Identify which cell holds the provided text, then report its [X, Y] central coordinate. 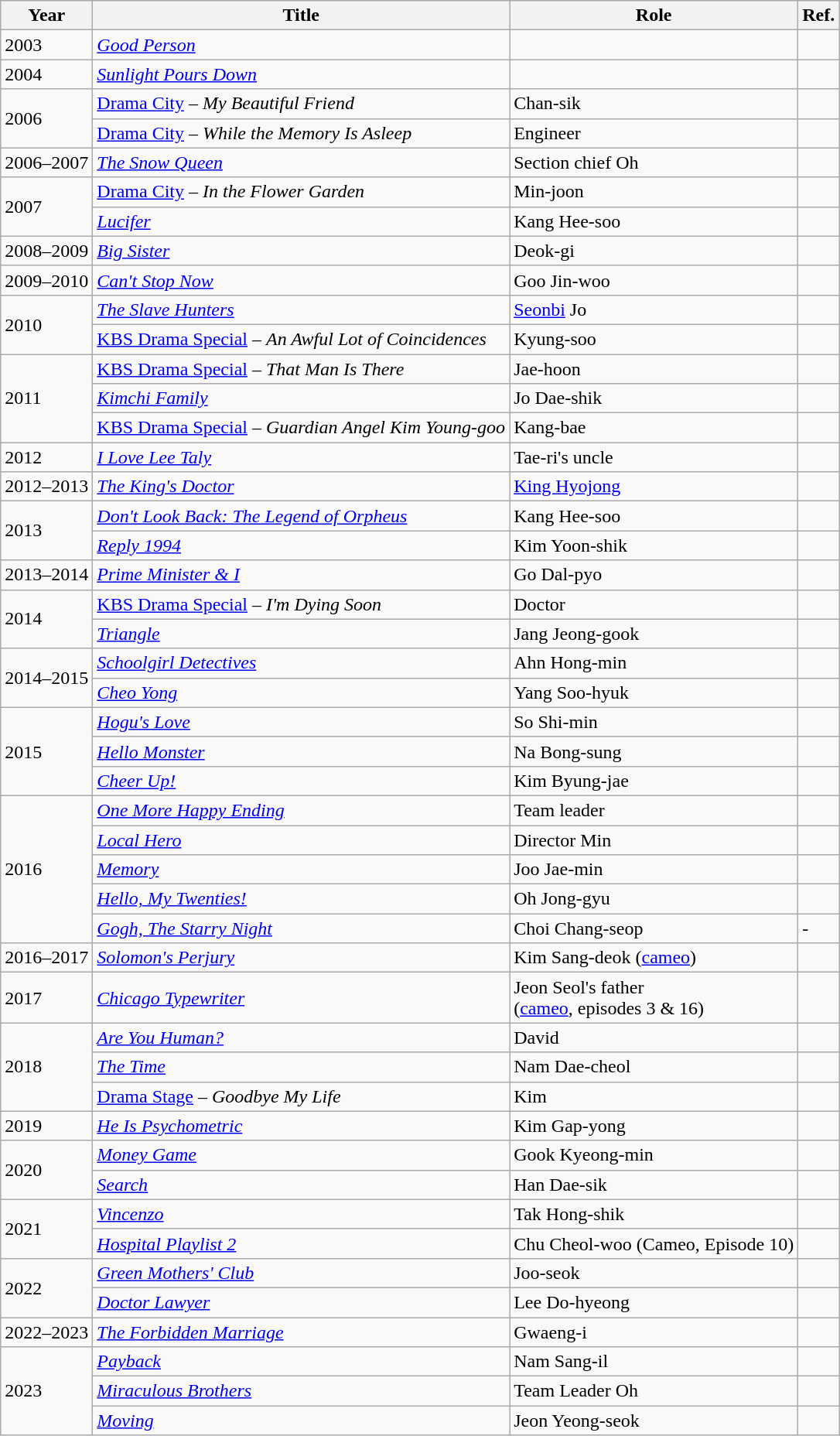
Search [302, 1185]
Hogu's Love [302, 722]
2013–2014 [46, 575]
Schoolgirl Detectives [302, 663]
Memory [302, 870]
The Forbidden Marriage [302, 1332]
Cheo Yong [302, 692]
2016 [46, 869]
Engineer [654, 133]
Tak Hong-shik [654, 1214]
Miraculous Brothers [302, 1391]
Are You Human? [302, 1038]
Hospital Playlist 2 [302, 1243]
Cheer Up! [302, 781]
2023 [46, 1391]
Chicago Typewriter [302, 998]
Section chief Oh [654, 162]
KBS Drama Special – Guardian Angel Kim Young-goo [302, 428]
Gwaeng-i [654, 1332]
The Snow Queen [302, 162]
Drama City – My Beautiful Friend [302, 104]
Seonbi Jo [654, 309]
Green Mothers' Club [302, 1273]
Chan-sik [654, 104]
Kim Gap-yong [654, 1126]
KBS Drama Special – I'm Dying Soon [302, 604]
2010 [46, 324]
Role [654, 15]
Can't Stop Now [302, 280]
Kimchi Family [302, 398]
One More Happy Ending [302, 810]
Doctor Lawyer [302, 1302]
Ahn Hong-min [654, 663]
Good Person [302, 45]
2012 [46, 457]
Min-joon [654, 192]
Kyung-soo [654, 339]
Local Hero [302, 839]
Go Dal-pyo [654, 575]
2020 [46, 1170]
2022 [46, 1287]
2009–2010 [46, 280]
Joo-seok [654, 1273]
Team leader [654, 810]
2022–2023 [46, 1332]
Jo Dae-shik [654, 398]
Lee Do-hyeong [654, 1302]
Chu Cheol-woo (Cameo, Episode 10) [654, 1243]
Kim Yoon-shik [654, 545]
Gogh, The Starry Night [302, 928]
Reply 1994 [302, 545]
2021 [46, 1229]
- [818, 928]
Goo Jin-woo [654, 280]
2017 [46, 998]
Hello, My Twenties! [302, 899]
Jae-hoon [654, 369]
Gook Kyeong-min [654, 1155]
Na Bong-sung [654, 751]
Year [46, 15]
2006–2007 [46, 162]
Kim [654, 1096]
Nam Sang-il [654, 1362]
Nam Dae-cheol [654, 1067]
Kim Byung-jae [654, 781]
Kang-bae [654, 428]
Drama City – While the Memory Is Asleep [302, 133]
2018 [46, 1067]
Solomon's Perjury [302, 958]
2011 [46, 398]
Jeon Yeong-seok [654, 1421]
2004 [46, 74]
2019 [46, 1126]
Hello Monster [302, 751]
2015 [46, 751]
King Hyojong [654, 487]
2008–2009 [46, 251]
Kim Sang-deok (cameo) [654, 958]
KBS Drama Special – That Man Is There [302, 369]
Moving [302, 1421]
Vincenzo [302, 1214]
Payback [302, 1362]
2014 [46, 619]
Director Min [654, 839]
Money Game [302, 1155]
Triangle [302, 634]
Sunlight Pours Down [302, 74]
Don't Look Back: The Legend of Orpheus [302, 516]
2012–2013 [46, 487]
2016–2017 [46, 958]
Prime Minister & I [302, 575]
So Shi-min [654, 722]
Title [302, 15]
Joo Jae-min [654, 870]
Doctor [654, 604]
2013 [46, 531]
Jeon Seol's father(cameo, episodes 3 & 16) [654, 998]
Yang Soo-hyuk [654, 692]
Tae-ri's uncle [654, 457]
Deok-gi [654, 251]
Choi Chang-seop [654, 928]
Drama City – In the Flower Garden [302, 192]
David [654, 1038]
The Time [302, 1067]
KBS Drama Special – An Awful Lot of Coincidences [302, 339]
I Love Lee Taly [302, 457]
Lucifer [302, 221]
Ref. [818, 15]
He Is Psychometric [302, 1126]
The Slave Hunters [302, 309]
Jang Jeong-gook [654, 634]
2003 [46, 45]
2014–2015 [46, 678]
2007 [46, 207]
Drama Stage – Goodbye My Life [302, 1096]
Han Dae-sik [654, 1185]
2006 [46, 118]
Big Sister [302, 251]
Oh Jong-gyu [654, 899]
Team Leader Oh [654, 1391]
The King's Doctor [302, 487]
